Pinpoint the cell where the given text exists, returning its (x, y) midpoint coordinate. 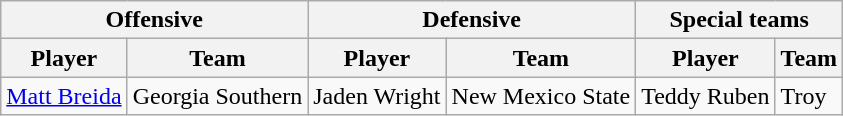
Jaden Wright (377, 96)
New Mexico State (541, 96)
Teddy Ruben (706, 96)
Matt Breida (64, 96)
Offensive (154, 20)
Georgia Southern (218, 96)
Defensive (472, 20)
Troy (809, 96)
Special teams (740, 20)
